From the cell containing the given text, extract its center point as [x, y] coordinate. 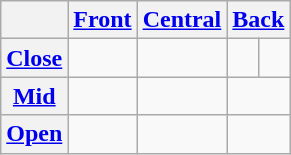
Open [34, 134]
Close [34, 58]
Back [258, 20]
Front [102, 20]
Central [182, 20]
Mid [34, 96]
